From the cell containing the given text, extract its center point as (X, Y) coordinate. 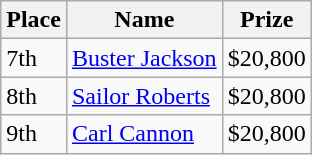
Place (34, 20)
Name (144, 20)
7th (34, 58)
Sailor Roberts (144, 96)
8th (34, 96)
Buster Jackson (144, 58)
Carl Cannon (144, 134)
9th (34, 134)
Prize (266, 20)
